Detect which cell encompasses the target text, then output its (x, y) center coordinate. 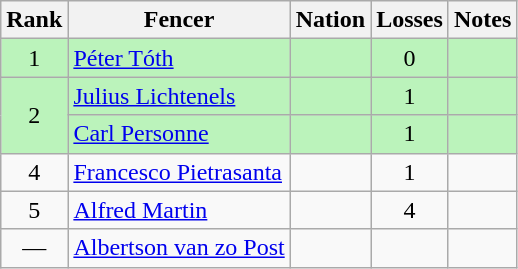
Péter Tóth (179, 58)
5 (34, 210)
Francesco Pietrasanta (179, 172)
Fencer (179, 20)
2 (34, 115)
Carl Personne (179, 134)
Julius Lichtenels (179, 96)
Losses (410, 20)
0 (410, 58)
Albertson van zo Post (179, 248)
Nation (330, 20)
Alfred Martin (179, 210)
Notes (482, 20)
— (34, 248)
Rank (34, 20)
